Identify which cell holds the provided text, then report its [X, Y] central coordinate. 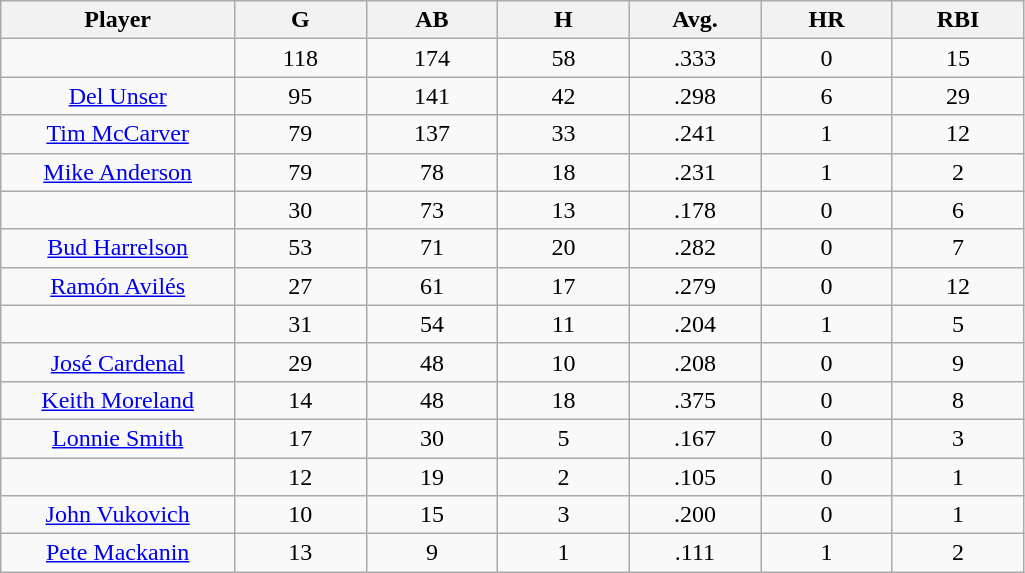
.279 [695, 286]
137 [432, 134]
Ramón Avilés [118, 286]
33 [564, 134]
RBI [958, 20]
78 [432, 172]
Bud Harrelson [118, 248]
61 [432, 286]
58 [564, 58]
141 [432, 96]
20 [564, 248]
.375 [695, 400]
.105 [695, 477]
174 [432, 58]
8 [958, 400]
19 [432, 477]
.200 [695, 515]
H [564, 20]
.167 [695, 438]
.282 [695, 248]
HR [827, 20]
Player [118, 20]
.241 [695, 134]
73 [432, 210]
Del Unser [118, 96]
.333 [695, 58]
Lonnie Smith [118, 438]
Mike Anderson [118, 172]
Keith Moreland [118, 400]
Avg. [695, 20]
31 [301, 324]
14 [301, 400]
.178 [695, 210]
Pete Mackanin [118, 553]
11 [564, 324]
.298 [695, 96]
7 [958, 248]
.111 [695, 553]
53 [301, 248]
G [301, 20]
Tim McCarver [118, 134]
.208 [695, 362]
42 [564, 96]
.204 [695, 324]
John Vukovich [118, 515]
José Cardenal [118, 362]
95 [301, 96]
AB [432, 20]
.231 [695, 172]
118 [301, 58]
27 [301, 286]
71 [432, 248]
54 [432, 324]
